Return the (X, Y) coordinate for the center point of the cell that contains the specified text.  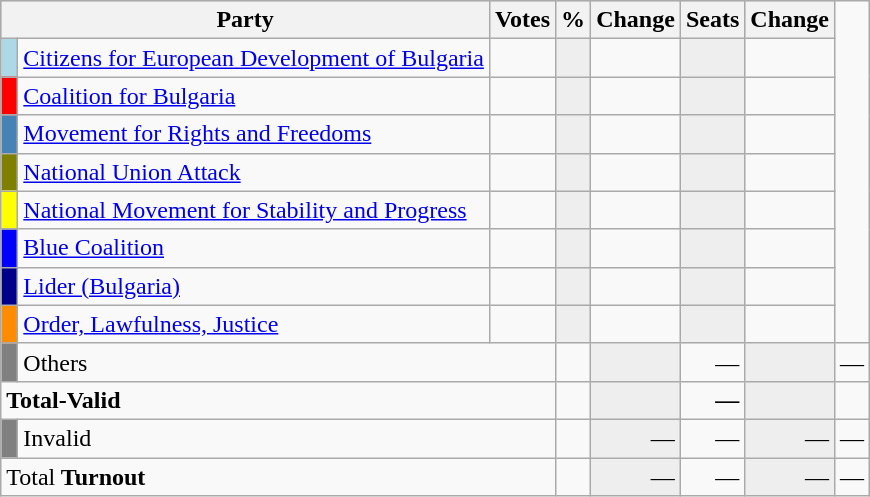
Blue Coalition (254, 248)
National Union Attack (254, 172)
Total Turnout (278, 477)
Seats (712, 20)
Others (287, 362)
Total-Valid (278, 400)
Coalition for Bulgaria (254, 96)
Invalid (287, 438)
Movement for Rights and Freedoms (254, 134)
National Movement for Stability and Progress (254, 210)
Lider (Bulgaria) (254, 286)
Party (246, 20)
% (574, 20)
Citizens for European Development of Bulgaria (254, 58)
Votes (522, 20)
Order, Lawfulness, Justice (254, 324)
